Find where the given text appears and provide that cell's center as (X, Y) coordinate. 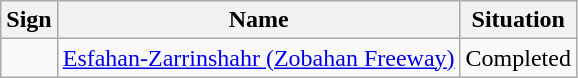
Name (258, 20)
Esfahan-Zarrinshahr (Zobahan Freeway) (258, 58)
Situation (518, 20)
Sign (29, 20)
Completed (518, 58)
